From the cell containing the given text, extract its center point as (X, Y) coordinate. 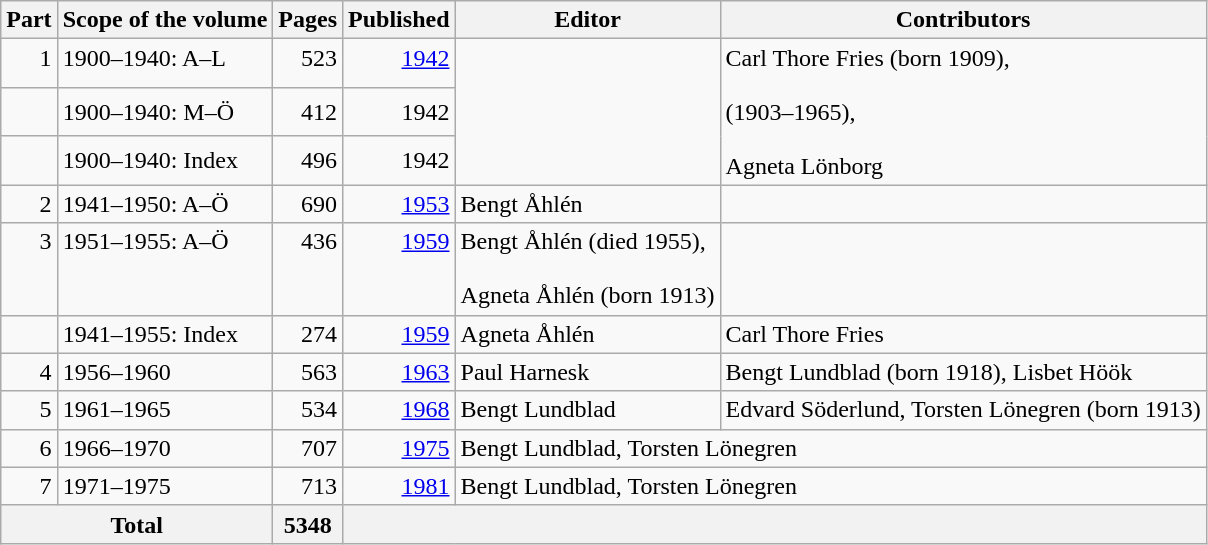
713 (308, 486)
Total (137, 524)
1953 (399, 204)
1951–1955: A–Ö (165, 269)
Edvard Söderlund, Torsten Lönegren (born 1913) (963, 410)
1961–1965 (165, 410)
3 (29, 269)
2 (29, 204)
1975 (399, 448)
523 (308, 64)
Part (29, 20)
5 (29, 410)
436 (308, 269)
534 (308, 410)
412 (308, 112)
Contributors (963, 20)
1966–1970 (165, 448)
1971–1975 (165, 486)
274 (308, 334)
Carl Thore Fries (963, 334)
Bengt Lundblad (born 1918), Lisbet Höök (963, 372)
Pages (308, 20)
1941–1955: Index (165, 334)
Scope of the volume (165, 20)
Bengt Åhlén (died 1955),Agneta Åhlén (born 1913) (588, 269)
7 (29, 486)
1981 (399, 486)
563 (308, 372)
Carl Thore Fries (born 1909), (1903–1965),Agneta Lönborg (963, 112)
Agneta Åhlén (588, 334)
4 (29, 372)
1968 (399, 410)
Paul Harnesk (588, 372)
1963 (399, 372)
Bengt Åhlén (588, 204)
1900–1940: M–Ö (165, 112)
6 (29, 448)
Published (399, 20)
707 (308, 448)
1956–1960 (165, 372)
1900–1940: Index (165, 160)
1 (29, 64)
690 (308, 204)
1941–1950: A–Ö (165, 204)
Editor (588, 20)
496 (308, 160)
5348 (308, 524)
Bengt Lundblad (588, 410)
1900–1940: A–L (165, 64)
